Return [X, Y] of the center of cell containing provided text 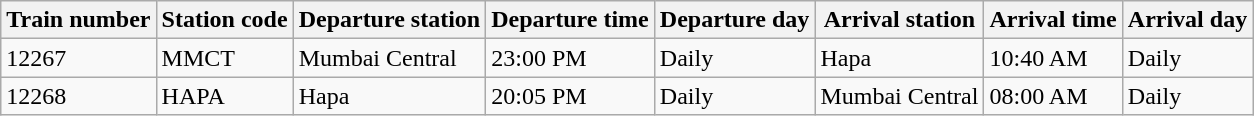
Departure station [390, 20]
HAPA [224, 96]
23:00 PM [570, 58]
Arrival day [1187, 20]
Arrival station [900, 20]
Station code [224, 20]
MMCT [224, 58]
Arrival time [1053, 20]
Train number [78, 20]
10:40 AM [1053, 58]
Departure time [570, 20]
12267 [78, 58]
12268 [78, 96]
08:00 AM [1053, 96]
20:05 PM [570, 96]
Departure day [734, 20]
